Locate the cell with the specified text and output its (X, Y) center coordinate. 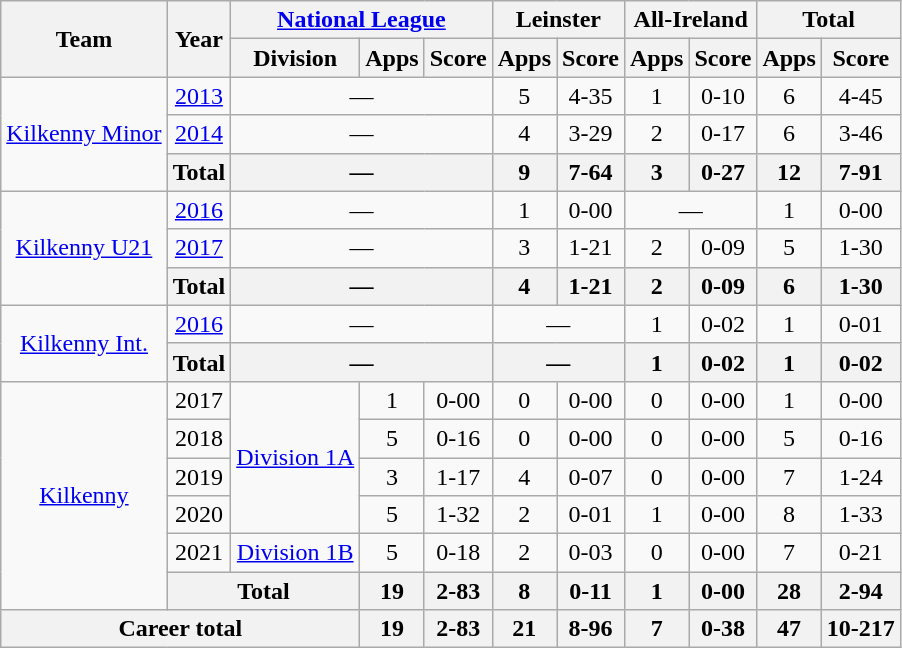
1-17 (458, 477)
4-35 (591, 96)
Kilkenny (84, 495)
28 (789, 591)
9 (524, 172)
Team (84, 39)
Career total (180, 629)
All-Ireland (690, 20)
Leinster (558, 20)
1-24 (860, 477)
2019 (199, 477)
Year (199, 39)
7-64 (591, 172)
0-21 (860, 553)
Division (296, 58)
2-94 (860, 591)
0-18 (458, 553)
12 (789, 172)
Kilkenny U21 (84, 248)
47 (789, 629)
3-46 (860, 134)
4-45 (860, 96)
0-27 (723, 172)
21 (524, 629)
Division 1B (296, 553)
2018 (199, 438)
Division 1A (296, 457)
2020 (199, 515)
7-91 (860, 172)
0-07 (591, 477)
0-38 (723, 629)
2014 (199, 134)
2013 (199, 96)
0-03 (591, 553)
0-10 (723, 96)
1-33 (860, 515)
0-17 (723, 134)
2021 (199, 553)
National League (362, 20)
Kilkenny Int. (84, 343)
10-217 (860, 629)
8-96 (591, 629)
1-32 (458, 515)
Kilkenny Minor (84, 134)
3-29 (591, 134)
0-11 (591, 591)
